Identify which cell holds the provided text, then report its (x, y) central coordinate. 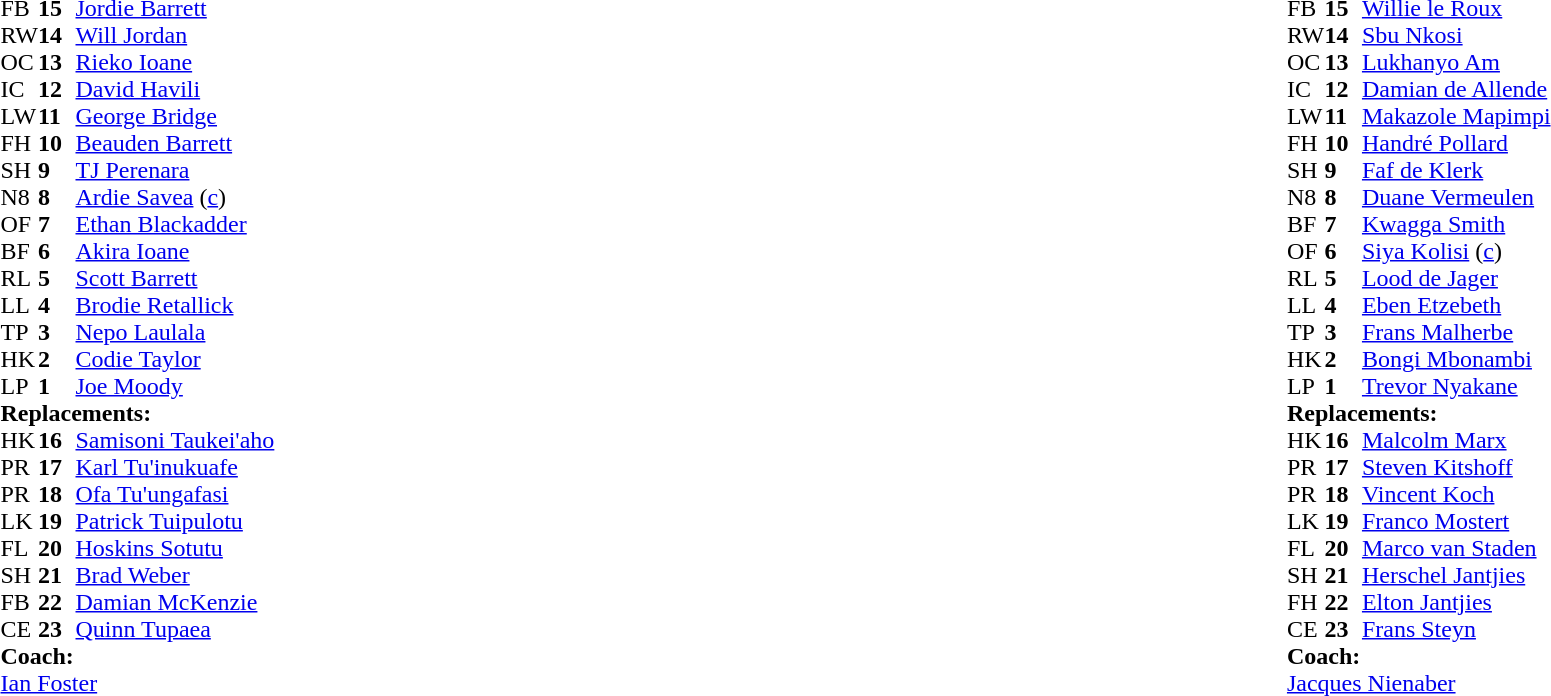
Bongi Mbonambi (1456, 360)
Beauden Barrett (176, 144)
Ardie Savea (c) (176, 198)
Damian de Allende (1456, 90)
TJ Perenara (176, 170)
Lood de Jager (1456, 278)
Nepo Laulala (176, 332)
Handré Pollard (1456, 144)
Codie Taylor (176, 360)
Frans Steyn (1456, 630)
David Havili (176, 90)
Will Jordan (176, 36)
Duane Vermeulen (1456, 198)
Rieko Ioane (176, 62)
Hoskins Sotutu (176, 548)
Malcolm Marx (1456, 440)
Makazole Mapimpi (1456, 116)
Scott Barrett (176, 278)
Herschel Jantjies (1456, 576)
Trevor Nyakane (1456, 386)
Joe Moody (176, 386)
Akira Ioane (176, 252)
Siya Kolisi (c) (1456, 252)
Elton Jantjies (1456, 602)
Sbu Nkosi (1456, 36)
Quinn Tupaea (176, 630)
FB (19, 602)
Marco van Staden (1456, 548)
Patrick Tuipulotu (176, 522)
George Bridge (176, 116)
Frans Malherbe (1456, 332)
Steven Kitshoff (1456, 468)
Karl Tu'inukuafe (176, 468)
Kwagga Smith (1456, 224)
Vincent Koch (1456, 494)
Brodie Retallick (176, 306)
Damian McKenzie (176, 602)
Ofa Tu'ungafasi (176, 494)
Samisoni Taukei'aho (176, 440)
Faf de Klerk (1456, 170)
Ethan Blackadder (176, 224)
Lukhanyo Am (1456, 62)
Brad Weber (176, 576)
Franco Mostert (1456, 522)
Eben Etzebeth (1456, 306)
